From the cell containing the given text, extract its center point as (x, y) coordinate. 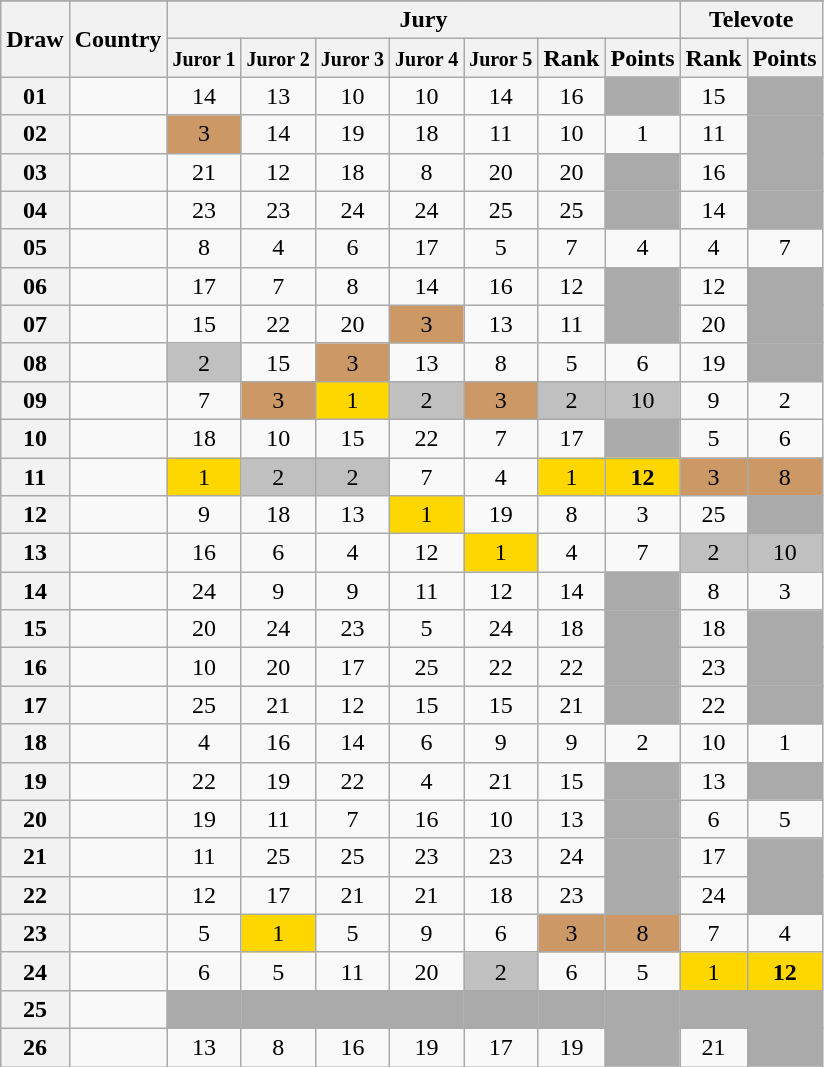
Juror 2 (278, 58)
Juror 4 (426, 58)
26 (35, 1047)
03 (35, 172)
01 (35, 96)
Juror 5 (501, 58)
05 (35, 248)
Country (118, 39)
Juror 1 (204, 58)
08 (35, 362)
04 (35, 210)
07 (35, 324)
09 (35, 400)
Televote (751, 20)
Draw (35, 39)
06 (35, 286)
02 (35, 134)
Juror 3 (352, 58)
Jury (424, 20)
